Detect which cell encompasses the target text, then output its (X, Y) center coordinate. 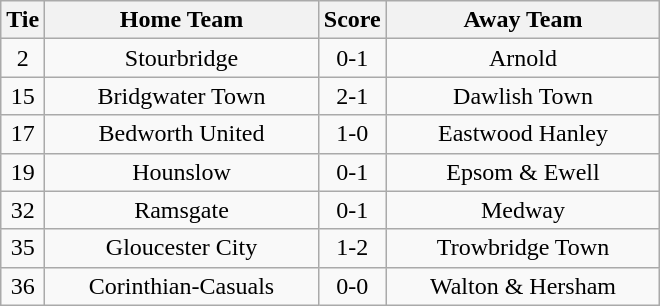
35 (23, 248)
2-1 (352, 96)
Corinthian-Casuals (182, 286)
Home Team (182, 20)
Stourbridge (182, 58)
Ramsgate (182, 210)
1-2 (352, 248)
Trowbridge Town (523, 248)
Epsom & Ewell (523, 172)
0-0 (352, 286)
Score (352, 20)
Away Team (523, 20)
Bedworth United (182, 134)
Walton & Hersham (523, 286)
Medway (523, 210)
32 (23, 210)
19 (23, 172)
2 (23, 58)
Dawlish Town (523, 96)
Arnold (523, 58)
Hounslow (182, 172)
Bridgwater Town (182, 96)
Eastwood Hanley (523, 134)
36 (23, 286)
Gloucester City (182, 248)
17 (23, 134)
Tie (23, 20)
1-0 (352, 134)
15 (23, 96)
